Scan for the cell matching the given text and deliver its [X, Y] coordinate at center. 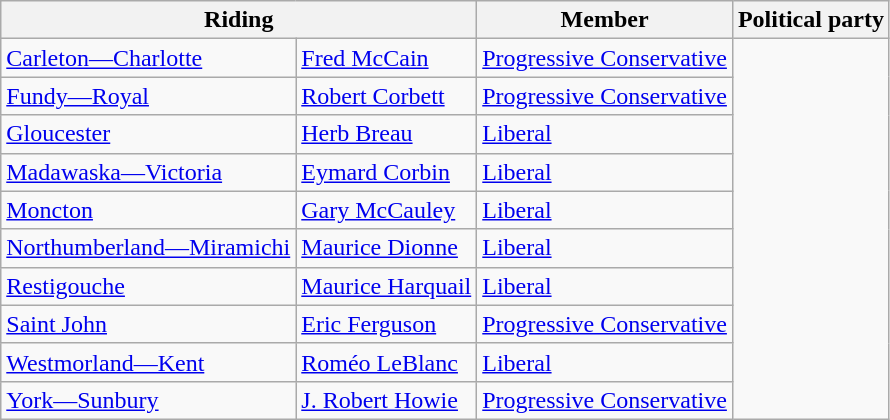
Moncton [148, 210]
Riding [239, 20]
Maurice Dionne [386, 248]
Fred McCain [386, 58]
Roméo LeBlanc [386, 362]
York—Sunbury [148, 400]
Robert Corbett [386, 96]
Gloucester [148, 134]
Gary McCauley [386, 210]
Herb Breau [386, 134]
Maurice Harquail [386, 286]
Political party [810, 20]
Eymard Corbin [386, 172]
Northumberland—Miramichi [148, 248]
J. Robert Howie [386, 400]
Member [605, 20]
Carleton—Charlotte [148, 58]
Saint John [148, 324]
Eric Ferguson [386, 324]
Restigouche [148, 286]
Fundy—Royal [148, 96]
Westmorland—Kent [148, 362]
Madawaska—Victoria [148, 172]
